Find where the given text appears and provide that cell's center as (x, y) coordinate. 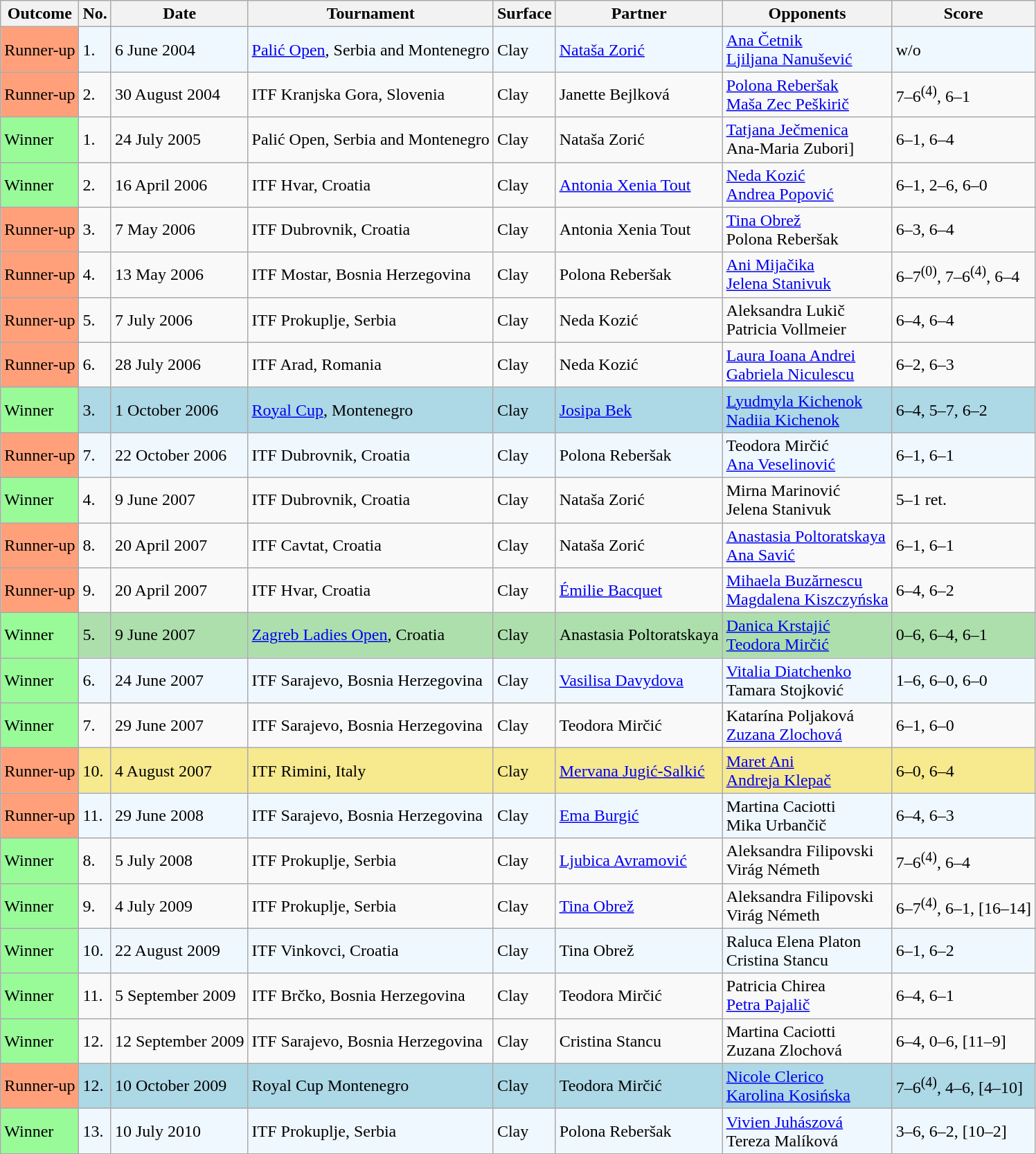
Mirna Marinović Jelena Stanivuk (807, 500)
Katarína Poljaková Zuzana Zlochová (807, 726)
Vitalia Diatchenko Tamara Stojković (807, 680)
Partner (638, 14)
Ani Mijačika Jelena Stanivuk (807, 274)
29 June 2008 (179, 816)
22 August 2009 (179, 950)
6–3, 6–4 (963, 230)
ITF Brčko, Bosnia Herzegovina (370, 996)
ITF Cavtat, Croatia (370, 544)
Surface (524, 14)
30 August 2004 (179, 94)
Teodora Mirčić Ana Veselinović (807, 454)
6–7(0), 7–6(4), 6–4 (963, 274)
ITF Arad, Romania (370, 364)
Raluca Elena Platon Cristina Stancu (807, 950)
Score (963, 14)
0–6, 6–4, 6–1 (963, 636)
10 July 2010 (179, 1130)
Mervana Jugić-Salkić (638, 770)
3–6, 6–2, [10–2] (963, 1130)
7–6(4), 6–4 (963, 860)
Polona Reberšak Maša Zec Peškirič (807, 94)
Anastasia Poltoratskaya Ana Savić (807, 544)
Nicole Clerico Karolina Kosińska (807, 1086)
Anastasia Poltoratskaya (638, 636)
ITF Mostar, Bosnia Herzegovina (370, 274)
6–1, 6–4 (963, 140)
6–4, 6–1 (963, 996)
Date (179, 14)
Cristina Stancu (638, 1040)
6–0, 6–4 (963, 770)
5–1 ret. (963, 500)
6–1, 2–6, 6–0 (963, 184)
1–6, 6–0, 6–0 (963, 680)
Tournament (370, 14)
24 July 2005 (179, 140)
Ana Četnik Ljiljana Nanušević (807, 50)
w/o (963, 50)
5 September 2009 (179, 996)
1 October 2006 (179, 410)
Ema Burgić (638, 816)
Zagreb Ladies Open, Croatia (370, 636)
Laura Ioana Andrei Gabriela Niculescu (807, 364)
6–1, 6–0 (963, 726)
6–4, 6–2 (963, 590)
6 June 2004 (179, 50)
Martina Caciotti Zuzana Zlochová (807, 1040)
Vivien Juhászová Tereza Malíková (807, 1130)
Danica Krstajić Teodora Mirčić (807, 636)
7 July 2006 (179, 320)
6–4, 0–6, [11–9] (963, 1040)
29 June 2007 (179, 726)
ITF Vinkovci, Croatia (370, 950)
13 May 2006 (179, 274)
Lyudmyla Kichenok Nadiia Kichenok (807, 410)
4 July 2009 (179, 906)
Royal Cup, Montenegro (370, 410)
ITF Kranjska Gora, Slovenia (370, 94)
22 October 2006 (179, 454)
Outcome (40, 14)
Tina Obrež Polona Reberšak (807, 230)
6–4, 5–7, 6–2 (963, 410)
6–2, 6–3 (963, 364)
10 October 2009 (179, 1086)
Émilie Bacquet (638, 590)
Aleksandra Lukič Patricia Vollmeier (807, 320)
Opponents (807, 14)
13. (95, 1130)
6–7(4), 6–1, [16–14] (963, 906)
24 June 2007 (179, 680)
7–6(4), 6–1 (963, 94)
28 July 2006 (179, 364)
12 September 2009 (179, 1040)
6–4, 6–3 (963, 816)
16 April 2006 (179, 184)
7 May 2006 (179, 230)
4 August 2007 (179, 770)
Mihaela Buzărnescu Magdalena Kiszczyńska (807, 590)
Ljubica Avramović (638, 860)
Josipa Bek (638, 410)
6–1, 6–2 (963, 950)
Patricia Chirea Petra Pajalič (807, 996)
Martina Caciotti Mika Urbančič (807, 816)
7–6(4), 4–6, [4–10] (963, 1086)
6–4, 6–4 (963, 320)
No. (95, 14)
Neda Kozić Andrea Popović (807, 184)
5 July 2008 (179, 860)
Janette Bejlková (638, 94)
Vasilisa Davydova (638, 680)
Maret Ani Andreja Klepač (807, 770)
ITF Rimini, Italy (370, 770)
Royal Cup Montenegro (370, 1086)
Tatjana Ječmenica Ana-Maria Zubori] (807, 140)
